For the text-containing cell, return its midpoint in (x, y) coordinate format. 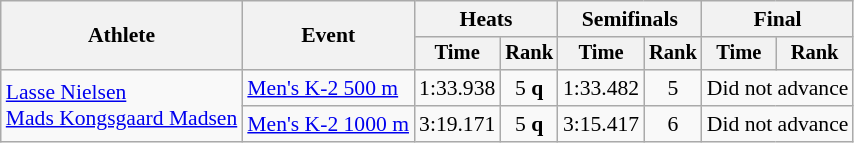
Final (778, 19)
Men's K-2 500 m (328, 88)
Semifinals (630, 19)
6 (673, 124)
1:33.482 (601, 88)
Men's K-2 1000 m (328, 124)
5 (673, 88)
3:19.171 (457, 124)
Athlete (122, 36)
Event (328, 36)
Heats (486, 19)
1:33.938 (457, 88)
Lasse NielsenMads Kongsgaard Madsen (122, 106)
3:15.417 (601, 124)
